Identify which cell holds the provided text, then report its (X, Y) central coordinate. 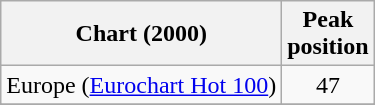
Europe (Eurochart Hot 100) (142, 85)
47 (328, 85)
Chart (2000) (142, 34)
Peakposition (328, 34)
